Return (x, y) of the center of cell containing provided text 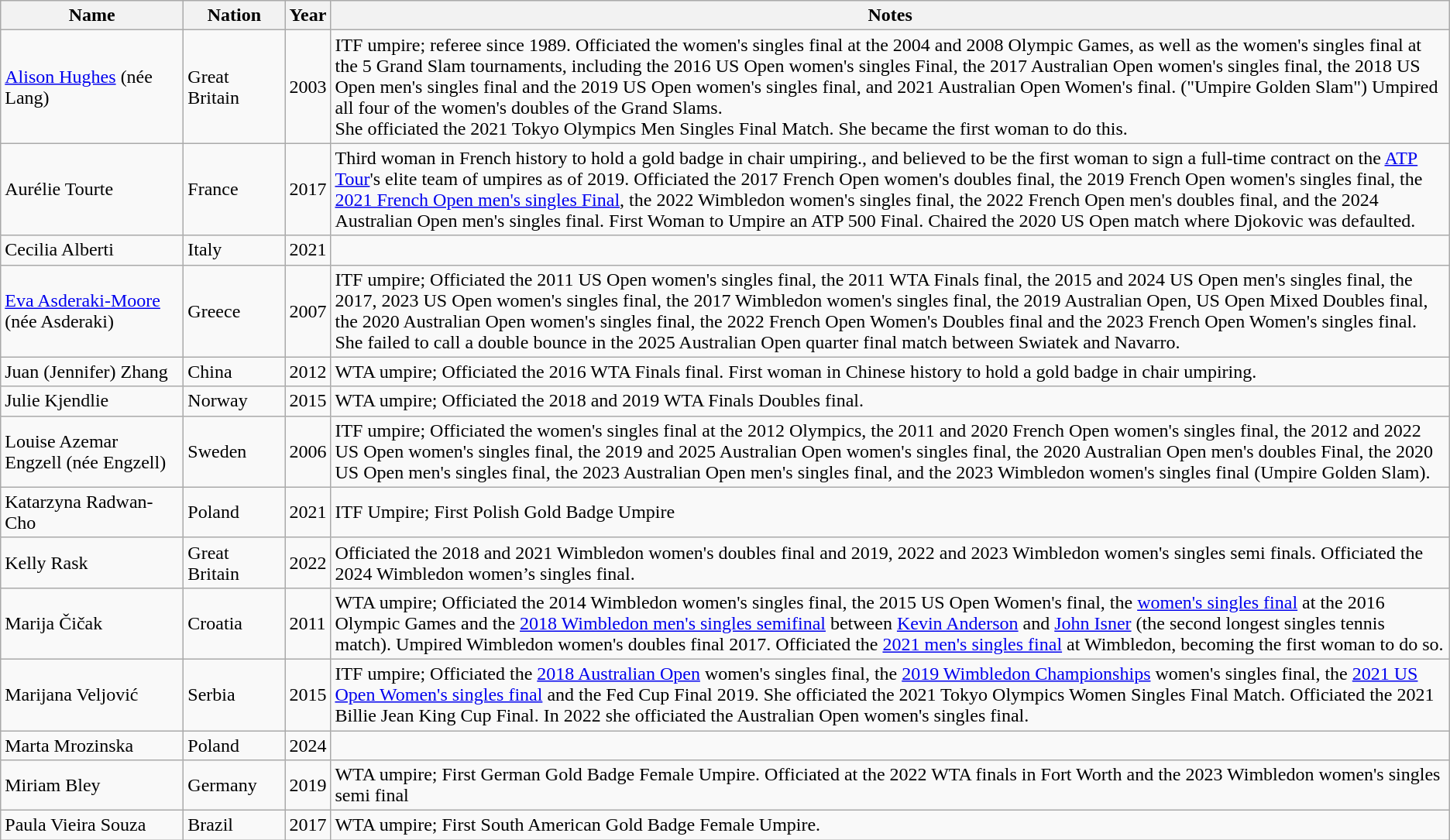
Croatia (234, 623)
2011 (308, 623)
2006 (308, 451)
ITF Umpire; First Polish Gold Badge Umpire (890, 513)
Alison Hughes (née Lang) (92, 87)
Miriam Bley (92, 785)
2024 (308, 746)
Name (92, 15)
Brazil (234, 825)
Marija Čičak (92, 623)
Norway (234, 401)
Julie Kjendlie (92, 401)
Eva Asderaki-Moore (née Asderaki) (92, 311)
2007 (308, 311)
Louise Azemar Engzell (née Engzell) (92, 451)
Marta Mrozinska (92, 746)
2022 (308, 562)
2019 (308, 785)
Italy (234, 250)
Aurélie Tourte (92, 189)
WTA umpire; First South American Gold Badge Female Umpire. (890, 825)
WTA umpire; First German Gold Badge Female Umpire. Officiated at the 2022 WTA finals in Fort Worth and the 2023 Wimbledon women's singles semi final (890, 785)
WTA umpire; Officiated the 2018 and 2019 WTA Finals Doubles final. (890, 401)
Year (308, 15)
China (234, 372)
Juan (Jennifer) Zhang (92, 372)
Serbia (234, 694)
Paula Vieira Souza (92, 825)
2003 (308, 87)
Germany (234, 785)
Greece (234, 311)
2012 (308, 372)
Notes (890, 15)
Cecilia Alberti (92, 250)
France (234, 189)
Nation (234, 15)
Kelly Rask (92, 562)
Sweden (234, 451)
WTA umpire; Officiated the 2016 WTA Finals final. First woman in Chinese history to hold a gold badge in chair umpiring. (890, 372)
Marijana Veljović (92, 694)
Katarzyna Radwan-Cho (92, 513)
